Return (X, Y) of the center of cell containing provided text 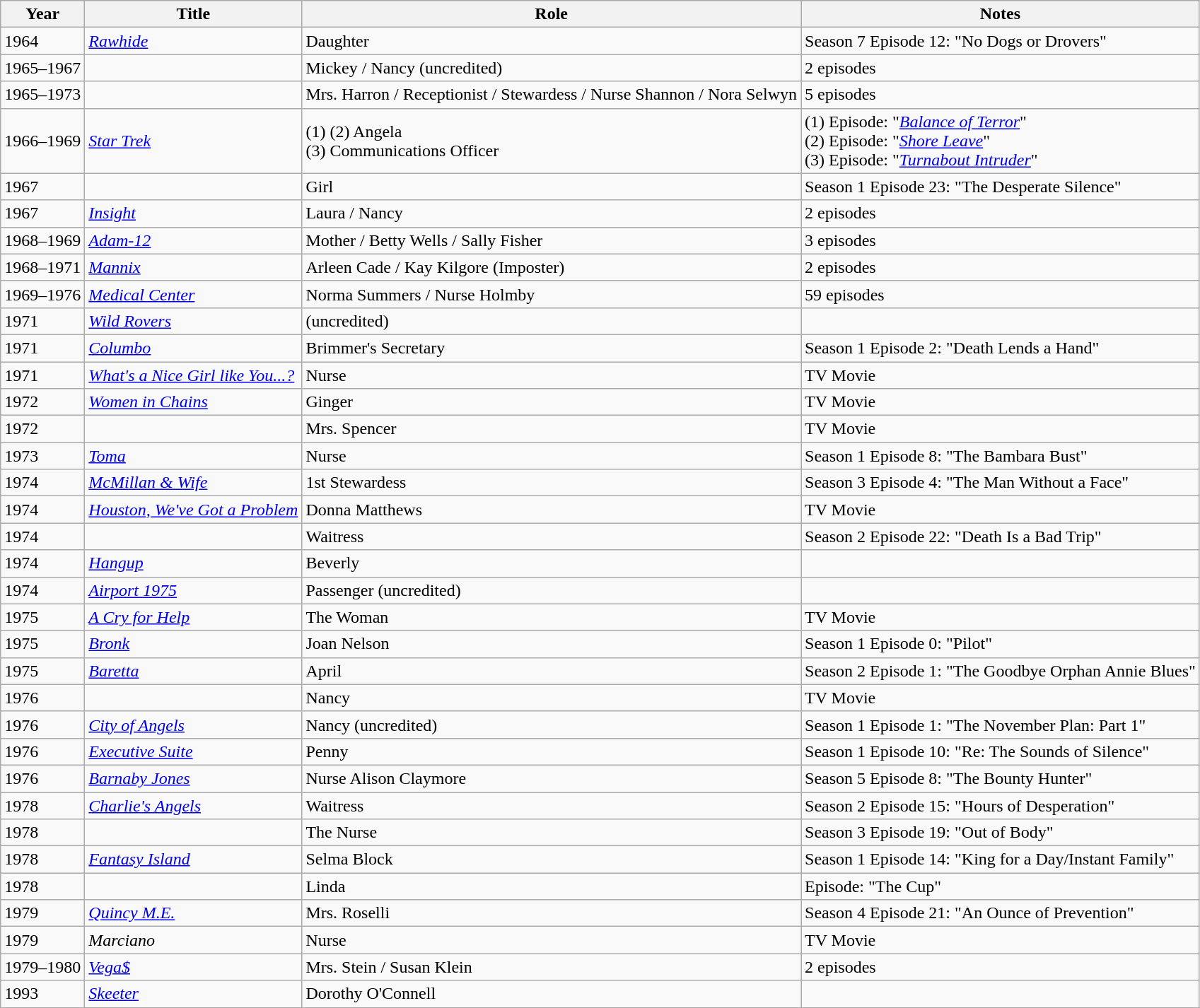
Laura / Nancy (552, 213)
Dorothy O'Connell (552, 994)
Skeeter (194, 994)
Episode: "The Cup" (1000, 886)
1st Stewardess (552, 483)
Season 2 Episode 1: "The Goodbye Orphan Annie Blues" (1000, 671)
Season 3 Episode 4: "The Man Without a Face" (1000, 483)
Hangup (194, 563)
Penny (552, 751)
Season 1 Episode 14: "King for a Day/Instant Family" (1000, 860)
(1) Episode: "Balance of Terror"(2) Episode: "Shore Leave"(3) Episode: "Turnabout Intruder" (1000, 141)
McMillan & Wife (194, 483)
Season 1 Episode 8: "The Bambara Bust" (1000, 456)
Role (552, 14)
Mannix (194, 267)
Barnaby Jones (194, 778)
Executive Suite (194, 751)
1965–1967 (42, 68)
Women in Chains (194, 402)
Toma (194, 456)
Mrs. Harron / Receptionist / Stewardess / Nurse Shannon / Nora Selwyn (552, 95)
The Woman (552, 617)
Wild Rovers (194, 321)
Mrs. Spencer (552, 429)
1973 (42, 456)
Season 1 Episode 10: "Re: The Sounds of Silence" (1000, 751)
1979–1980 (42, 967)
Adam-12 (194, 240)
Arleen Cade / Kay Kilgore (Imposter) (552, 267)
Nancy (552, 698)
Baretta (194, 671)
1966–1969 (42, 141)
(1) (2) Angela(3) Communications Officer (552, 141)
A Cry for Help (194, 617)
Daughter (552, 41)
Bronk (194, 644)
59 episodes (1000, 294)
Beverly (552, 563)
1964 (42, 41)
Marciano (194, 940)
Season 1 Episode 2: "Death Lends a Hand" (1000, 348)
Season 3 Episode 19: "Out of Body" (1000, 833)
1993 (42, 994)
What's a Nice Girl like You...? (194, 375)
Ginger (552, 402)
(uncredited) (552, 321)
3 episodes (1000, 240)
1969–1976 (42, 294)
Star Trek (194, 141)
Year (42, 14)
Brimmer's Secretary (552, 348)
Joan Nelson (552, 644)
Season 2 Episode 15: "Hours of Desperation" (1000, 805)
Selma Block (552, 860)
Nurse Alison Claymore (552, 778)
Girl (552, 187)
Mrs. Stein / Susan Klein (552, 967)
Houston, We've Got a Problem (194, 510)
1968–1969 (42, 240)
Passenger (uncredited) (552, 590)
City of Angels (194, 725)
Season 5 Episode 8: "The Bounty Hunter" (1000, 778)
Nancy (uncredited) (552, 725)
Columbo (194, 348)
Medical Center (194, 294)
Charlie's Angels (194, 805)
Notes (1000, 14)
Season 1 Episode 0: "Pilot" (1000, 644)
Season 4 Episode 21: "An Ounce of Prevention" (1000, 913)
Season 1 Episode 23: "The Desperate Silence" (1000, 187)
Mickey / Nancy (uncredited) (552, 68)
Donna Matthews (552, 510)
Season 7 Episode 12: "No Dogs or Drovers" (1000, 41)
Linda (552, 886)
Norma Summers / Nurse Holmby (552, 294)
Season 1 Episode 1: "The November Plan: Part 1" (1000, 725)
Season 2 Episode 22: "Death Is a Bad Trip" (1000, 537)
Mother / Betty Wells / Sally Fisher (552, 240)
Fantasy Island (194, 860)
Mrs. Roselli (552, 913)
The Nurse (552, 833)
April (552, 671)
5 episodes (1000, 95)
Title (194, 14)
1965–1973 (42, 95)
Quincy M.E. (194, 913)
Airport 1975 (194, 590)
Insight (194, 213)
Vega$ (194, 967)
1968–1971 (42, 267)
Rawhide (194, 41)
